Output the (x, y) coordinate of the center of the cell containing the given text.  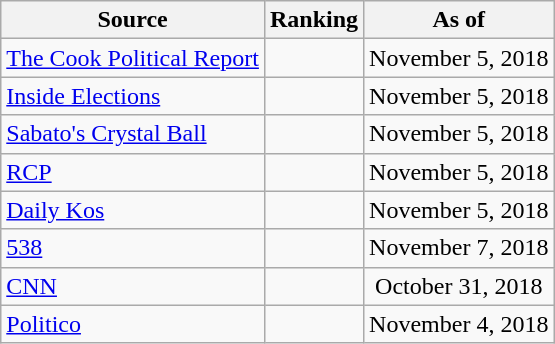
Politico (133, 324)
October 31, 2018 (459, 286)
CNN (133, 286)
Source (133, 20)
Daily Kos (133, 210)
Inside Elections (133, 96)
November 7, 2018 (459, 248)
As of (459, 20)
The Cook Political Report (133, 58)
Sabato's Crystal Ball (133, 134)
RCP (133, 172)
538 (133, 248)
November 4, 2018 (459, 324)
Ranking (314, 20)
